Identify which cell holds the provided text, then report its (X, Y) central coordinate. 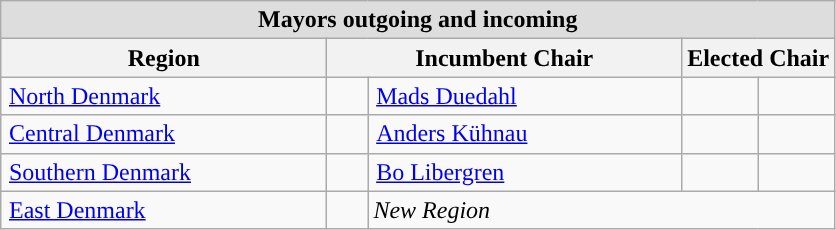
Elected Chair (758, 58)
Region (164, 58)
Central Denmark (164, 134)
Incumbent Chair (504, 58)
Southern Denmark (164, 172)
Mayors outgoing and incoming (418, 20)
East Denmark (164, 210)
Mads Duedahl (525, 96)
Anders Kühnau (525, 134)
Bo Libergren (525, 172)
New Region (602, 210)
North Denmark (164, 96)
